Identify which cell holds the provided text, then report its (X, Y) central coordinate. 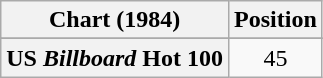
US Billboard Hot 100 (115, 58)
45 (276, 58)
Position (276, 20)
Chart (1984) (115, 20)
